From the cell containing the given text, extract its center point as (x, y) coordinate. 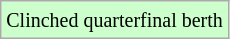
Clinched quarterfinal berth (115, 20)
